Return (X, Y) of the center of cell containing provided text 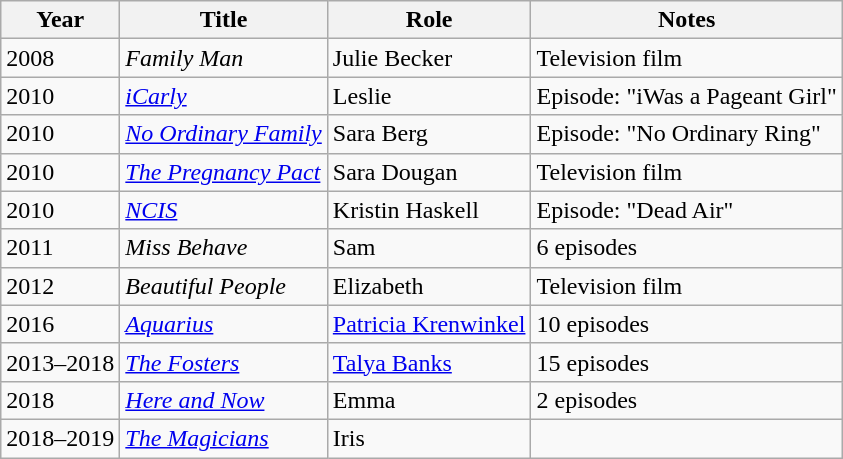
Emma (429, 400)
Beautiful People (224, 286)
2018 (60, 400)
No Ordinary Family (224, 134)
10 episodes (686, 324)
Elizabeth (429, 286)
15 episodes (686, 362)
Sara Berg (429, 134)
Julie Becker (429, 58)
6 episodes (686, 248)
Title (224, 20)
Episode: "No Ordinary Ring" (686, 134)
2012 (60, 286)
Patricia Krenwinkel (429, 324)
The Magicians (224, 438)
Sam (429, 248)
Episode: "Dead Air" (686, 210)
2016 (60, 324)
Aquarius (224, 324)
Leslie (429, 96)
iCarly (224, 96)
Notes (686, 20)
Role (429, 20)
2 episodes (686, 400)
2011 (60, 248)
Kristin Haskell (429, 210)
Talya Banks (429, 362)
2013–2018 (60, 362)
Sara Dougan (429, 172)
Here and Now (224, 400)
2008 (60, 58)
The Pregnancy Pact (224, 172)
Iris (429, 438)
Family Man (224, 58)
Episode: "iWas a Pageant Girl" (686, 96)
2018–2019 (60, 438)
Miss Behave (224, 248)
Year (60, 20)
NCIS (224, 210)
The Fosters (224, 362)
